Search for the cell housing the specified text and yield its [X, Y] center coordinate. 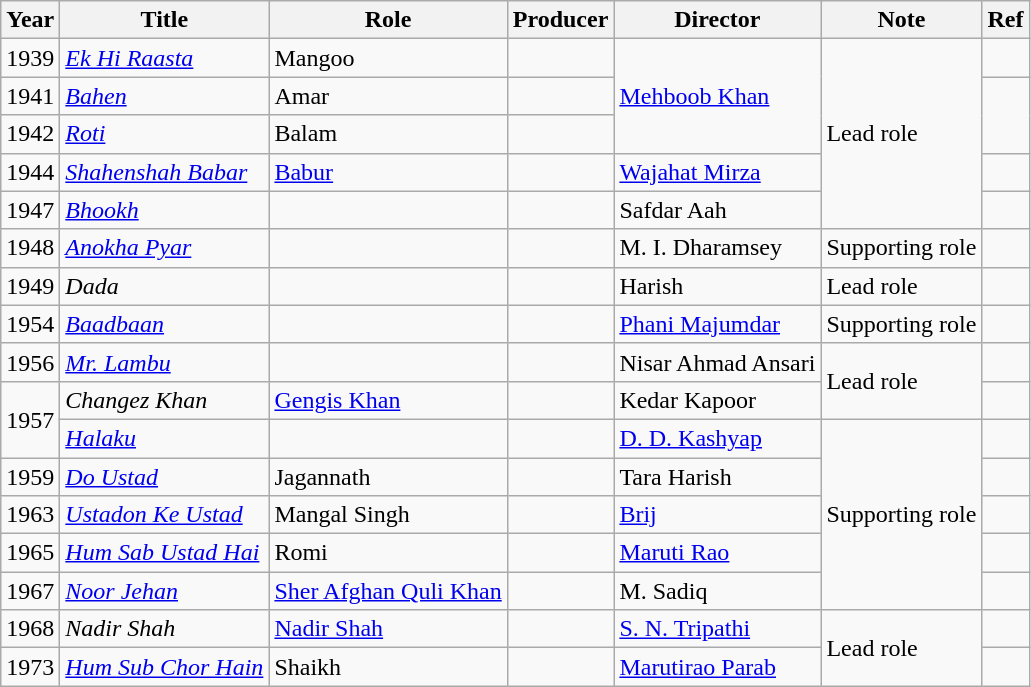
M. Sadiq [718, 591]
Baadbaan [164, 324]
Maruti Rao [718, 553]
Mangoo [388, 58]
Year [30, 20]
Title [164, 20]
Ustadon Ke Ustad [164, 515]
Balam [388, 134]
1965 [30, 553]
1957 [30, 419]
1959 [30, 477]
Marutirao Parab [718, 667]
Bahen [164, 96]
Shaikh [388, 667]
1949 [30, 286]
Ek Hi Raasta [164, 58]
Dada [164, 286]
Wajahat Mirza [718, 172]
Mangal Singh [388, 515]
Amar [388, 96]
1948 [30, 248]
1956 [30, 362]
Ref [1006, 20]
Brij [718, 515]
Anokha Pyar [164, 248]
Producer [560, 20]
Safdar Aah [718, 210]
1941 [30, 96]
1954 [30, 324]
1947 [30, 210]
Changez Khan [164, 400]
Jagannath [388, 477]
1939 [30, 58]
Bhookh [164, 210]
D. D. Kashyap [718, 438]
S. N. Tripathi [718, 629]
1968 [30, 629]
Kedar Kapoor [718, 400]
Do Ustad [164, 477]
1942 [30, 134]
1967 [30, 591]
Sher Afghan Quli Khan [388, 591]
Director [718, 20]
Romi [388, 553]
Note [902, 20]
Babur [388, 172]
Hum Sub Chor Hain [164, 667]
Mehboob Khan [718, 96]
Role [388, 20]
Phani Majumdar [718, 324]
Gengis Khan [388, 400]
Roti [164, 134]
M. I. Dharamsey [718, 248]
Hum Sab Ustad Hai [164, 553]
Noor Jehan [164, 591]
Halaku [164, 438]
1944 [30, 172]
Mr. Lambu [164, 362]
Harish [718, 286]
1963 [30, 515]
Tara Harish [718, 477]
Nisar Ahmad Ansari [718, 362]
1973 [30, 667]
Shahenshah Babar [164, 172]
